Provide the [x, y] coordinate of the cell's center where the given text is located.  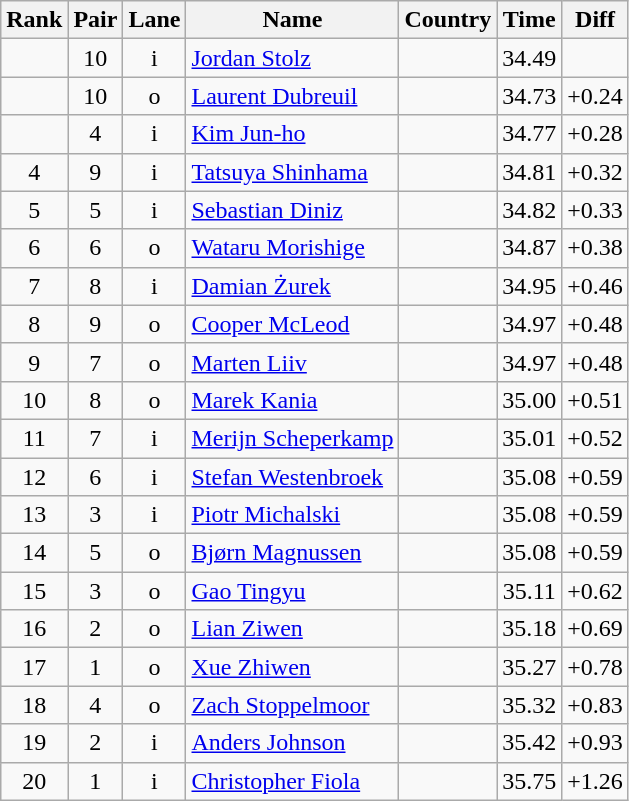
Marek Kania [292, 400]
+0.52 [596, 438]
Marten Liiv [292, 362]
Pair [96, 20]
Piotr Michalski [292, 515]
+1.26 [596, 781]
Gao Tingyu [292, 591]
+0.83 [596, 705]
Time [530, 20]
34.73 [530, 96]
11 [34, 438]
18 [34, 705]
34.81 [530, 172]
+0.46 [596, 286]
+0.32 [596, 172]
34.82 [530, 210]
35.32 [530, 705]
16 [34, 629]
35.01 [530, 438]
+0.38 [596, 248]
Christopher Fiola [292, 781]
34.95 [530, 286]
Bjørn Magnussen [292, 553]
Rank [34, 20]
35.00 [530, 400]
35.42 [530, 743]
Kim Jun-ho [292, 134]
35.75 [530, 781]
12 [34, 477]
17 [34, 667]
Xue Zhiwen [292, 667]
Sebastian Diniz [292, 210]
Name [292, 20]
+0.28 [596, 134]
Lane [154, 20]
+0.33 [596, 210]
34.49 [530, 58]
+0.69 [596, 629]
Country [448, 20]
+0.24 [596, 96]
+0.51 [596, 400]
35.18 [530, 629]
+0.62 [596, 591]
Lian Ziwen [292, 629]
+0.78 [596, 667]
Wataru Morishige [292, 248]
15 [34, 591]
Stefan Westenbroek [292, 477]
Jordan Stolz [292, 58]
Laurent Dubreuil [292, 96]
34.77 [530, 134]
35.27 [530, 667]
20 [34, 781]
Cooper McLeod [292, 324]
14 [34, 553]
Diff [596, 20]
34.87 [530, 248]
Anders Johnson [292, 743]
35.11 [530, 591]
Merijn Scheperkamp [292, 438]
13 [34, 515]
Damian Żurek [292, 286]
Zach Stoppelmoor [292, 705]
Tatsuya Shinhama [292, 172]
+0.93 [596, 743]
19 [34, 743]
